Locate the cell with the specified text and output its (x, y) center coordinate. 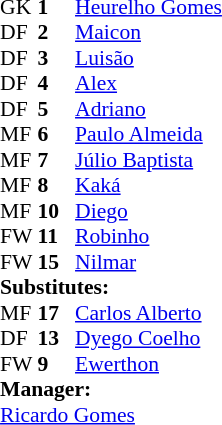
15 (57, 262)
Luisão (148, 58)
Diego (148, 211)
Carlos Alberto (148, 313)
Nilmar (148, 262)
Adriano (148, 109)
17 (57, 313)
Dyego Coelho (148, 339)
Manager: (111, 389)
11 (57, 237)
Paulo Almeida (148, 135)
8 (57, 185)
13 (57, 339)
Robinho (148, 237)
4 (57, 83)
6 (57, 135)
Ewerthon (148, 364)
Alex (148, 83)
7 (57, 160)
2 (57, 33)
3 (57, 58)
Kaká (148, 185)
10 (57, 211)
9 (57, 364)
Substitutes: (111, 287)
Maicon (148, 33)
Júlio Baptista (148, 160)
5 (57, 109)
